Determine the [X, Y] coordinate at the center of the cell enclosing the given text.  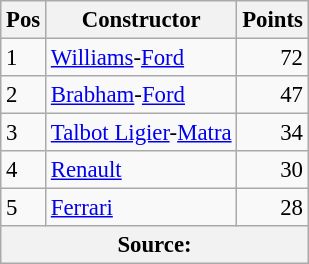
Talbot Ligier-Matra [142, 133]
5 [24, 208]
Points [272, 20]
30 [272, 170]
Brabham-Ford [142, 95]
4 [24, 170]
34 [272, 133]
28 [272, 208]
3 [24, 133]
Constructor [142, 20]
Ferrari [142, 208]
47 [272, 95]
72 [272, 58]
Pos [24, 20]
Source: [155, 245]
Williams-Ford [142, 58]
Renault [142, 170]
2 [24, 95]
1 [24, 58]
